Search for the cell housing the specified text and yield its [x, y] center coordinate. 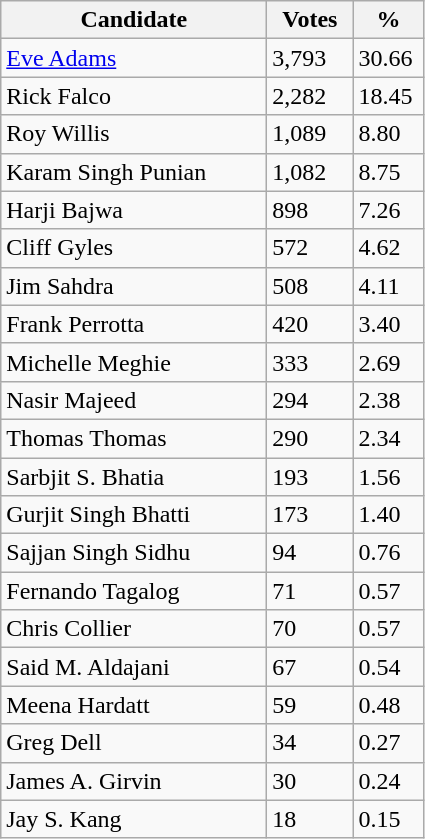
333 [310, 362]
8.75 [388, 172]
30 [310, 781]
1.56 [388, 477]
Gurjit Singh Bhatti [134, 515]
0.76 [388, 553]
71 [310, 591]
Rick Falco [134, 96]
Harji Bajwa [134, 210]
Sajjan Singh Sidhu [134, 553]
Michelle Meghie [134, 362]
8.80 [388, 134]
898 [310, 210]
0.54 [388, 667]
94 [310, 553]
2.38 [388, 400]
James A. Girvin [134, 781]
4.11 [388, 286]
Sarbjit S. Bhatia [134, 477]
7.26 [388, 210]
Nasir Majeed [134, 400]
Jay S. Kang [134, 819]
2.34 [388, 438]
0.48 [388, 705]
0.27 [388, 743]
Eve Adams [134, 58]
Candidate [134, 20]
Cliff Gyles [134, 248]
34 [310, 743]
70 [310, 629]
1.40 [388, 515]
Karam Singh Punian [134, 172]
Jim Sahdra [134, 286]
18 [310, 819]
Roy Willis [134, 134]
1,089 [310, 134]
290 [310, 438]
1,082 [310, 172]
67 [310, 667]
Fernando Tagalog [134, 591]
3,793 [310, 58]
2.69 [388, 362]
2,282 [310, 96]
30.66 [388, 58]
Meena Hardatt [134, 705]
294 [310, 400]
420 [310, 324]
Votes [310, 20]
59 [310, 705]
18.45 [388, 96]
0.24 [388, 781]
Thomas Thomas [134, 438]
Said M. Aldajani [134, 667]
572 [310, 248]
4.62 [388, 248]
0.15 [388, 819]
173 [310, 515]
508 [310, 286]
Frank Perrotta [134, 324]
% [388, 20]
193 [310, 477]
Greg Dell [134, 743]
3.40 [388, 324]
Chris Collier [134, 629]
